Detect which cell encompasses the target text, then output its [X, Y] center coordinate. 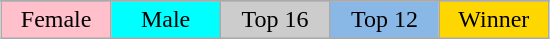
Top 12 [384, 20]
Winner [494, 20]
Female [56, 20]
Male [166, 20]
Top 16 [274, 20]
